From the cell containing the given text, extract its center point as (x, y) coordinate. 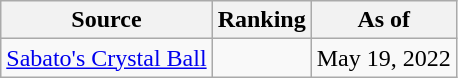
As of (384, 20)
Ranking (262, 20)
Sabato's Crystal Ball (106, 58)
May 19, 2022 (384, 58)
Source (106, 20)
